Locate the cell with the specified text and output its [x, y] center coordinate. 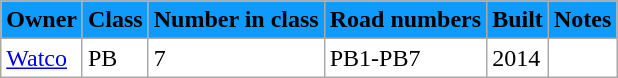
Notes [582, 20]
2014 [518, 58]
PB [115, 58]
Owner [42, 20]
Number in class [236, 20]
Built [518, 20]
7 [236, 58]
Class [115, 20]
Road numbers [405, 20]
PB1-PB7 [405, 58]
Watco [42, 58]
